Extract the (X, Y) coordinate from the center of the cell holding the provided text.  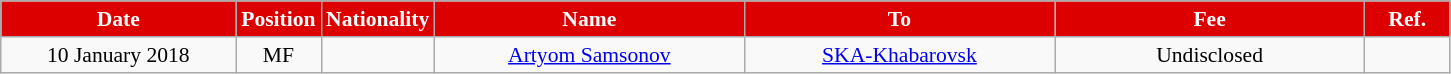
Fee (1210, 19)
MF (278, 55)
Position (278, 19)
Nationality (378, 19)
Date (118, 19)
To (899, 19)
SKA-Khabarovsk (899, 55)
Ref. (1408, 19)
10 January 2018 (118, 55)
Undisclosed (1210, 55)
Name (589, 19)
Artyom Samsonov (589, 55)
